Provide the (x, y) coordinate of the cell's center where the given text is located.  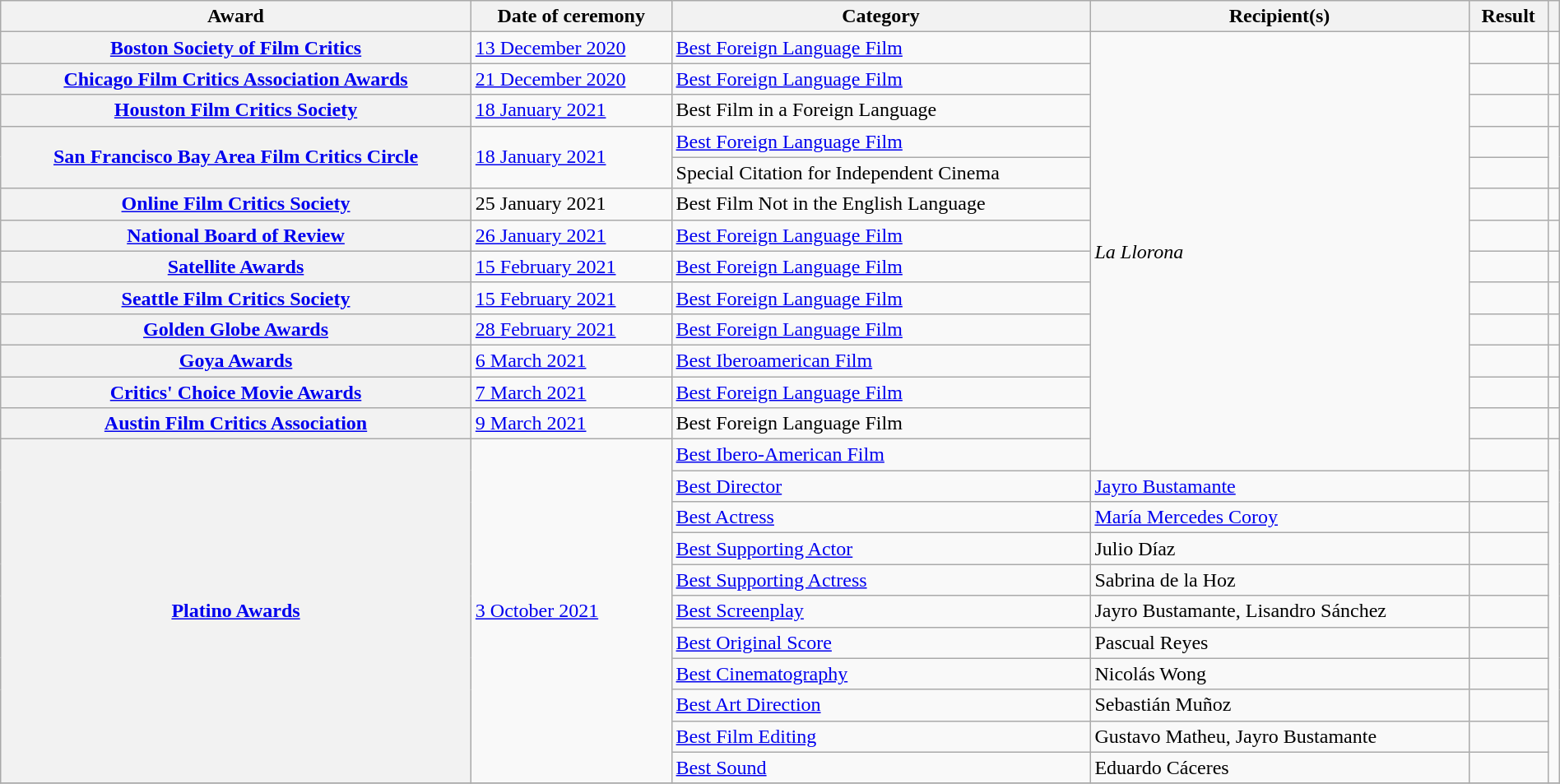
13 December 2020 (571, 48)
San Francisco Bay Area Film Critics Circle (236, 157)
La Llorona (1279, 252)
Best Film Editing (880, 736)
Best Director (880, 486)
21 December 2020 (571, 79)
Julio Díaz (1279, 549)
Pascual Reyes (1279, 643)
3 October 2021 (571, 612)
Best Art Direction (880, 705)
Sebastián Muñoz (1279, 705)
Best Sound (880, 768)
Best Original Score (880, 643)
9 March 2021 (571, 424)
7 March 2021 (571, 392)
Best Ibero-American Film (880, 455)
Award (236, 16)
Best Supporting Actress (880, 580)
Platino Awards (236, 612)
Recipient(s) (1279, 16)
Online Film Critics Society (236, 204)
Eduardo Cáceres (1279, 768)
Best Supporting Actor (880, 549)
Goya Awards (236, 360)
Nicolás Wong (1279, 674)
Jayro Bustamante (1279, 486)
Category (880, 16)
6 March 2021 (571, 360)
Houston Film Critics Society (236, 110)
Chicago Film Critics Association Awards (236, 79)
Golden Globe Awards (236, 329)
María Mercedes Coroy (1279, 517)
25 January 2021 (571, 204)
Austin Film Critics Association (236, 424)
28 February 2021 (571, 329)
Best Iberoamerican Film (880, 360)
Sabrina de la Hoz (1279, 580)
Special Citation for Independent Cinema (880, 173)
Result (1508, 16)
26 January 2021 (571, 235)
Critics' Choice Movie Awards (236, 392)
Best Film in a Foreign Language (880, 110)
Best Cinematography (880, 674)
Seattle Film Critics Society (236, 298)
Gustavo Matheu, Jayro Bustamante (1279, 736)
Satellite Awards (236, 267)
Best Actress (880, 517)
Jayro Bustamante, Lisandro Sánchez (1279, 611)
Date of ceremony (571, 16)
Boston Society of Film Critics (236, 48)
Best Screenplay (880, 611)
Best Film Not in the English Language (880, 204)
National Board of Review (236, 235)
